Return (X, Y) of the center of cell containing provided text 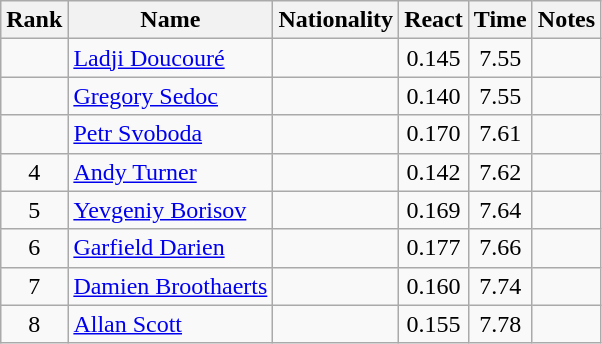
7.64 (500, 210)
0.160 (434, 286)
0.169 (434, 210)
0.142 (434, 172)
5 (34, 210)
6 (34, 248)
Andy Turner (170, 172)
0.140 (434, 96)
7.74 (500, 286)
Yevgeniy Borisov (170, 210)
0.177 (434, 248)
8 (34, 324)
Petr Svoboda (170, 134)
0.145 (434, 58)
Damien Broothaerts (170, 286)
7 (34, 286)
Name (170, 20)
Time (500, 20)
Nationality (336, 20)
7.66 (500, 248)
0.170 (434, 134)
0.155 (434, 324)
Ladji Doucouré (170, 58)
Allan Scott (170, 324)
React (434, 20)
Notes (566, 20)
4 (34, 172)
7.62 (500, 172)
Garfield Darien (170, 248)
7.78 (500, 324)
Gregory Sedoc (170, 96)
Rank (34, 20)
7.61 (500, 134)
